Return the (X, Y) coordinate for the center point of the cell that contains the specified text.  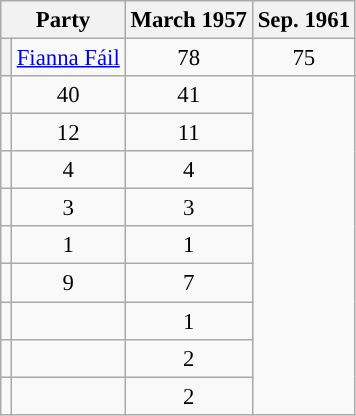
40 (68, 95)
78 (188, 58)
12 (68, 133)
Fianna Fáil (68, 58)
7 (188, 283)
41 (188, 95)
March 1957 (188, 20)
75 (304, 58)
Sep. 1961 (304, 20)
9 (68, 283)
11 (188, 133)
Party (63, 20)
